Capture the cell that displays the provided text and extract its (X, Y) central coordinate. 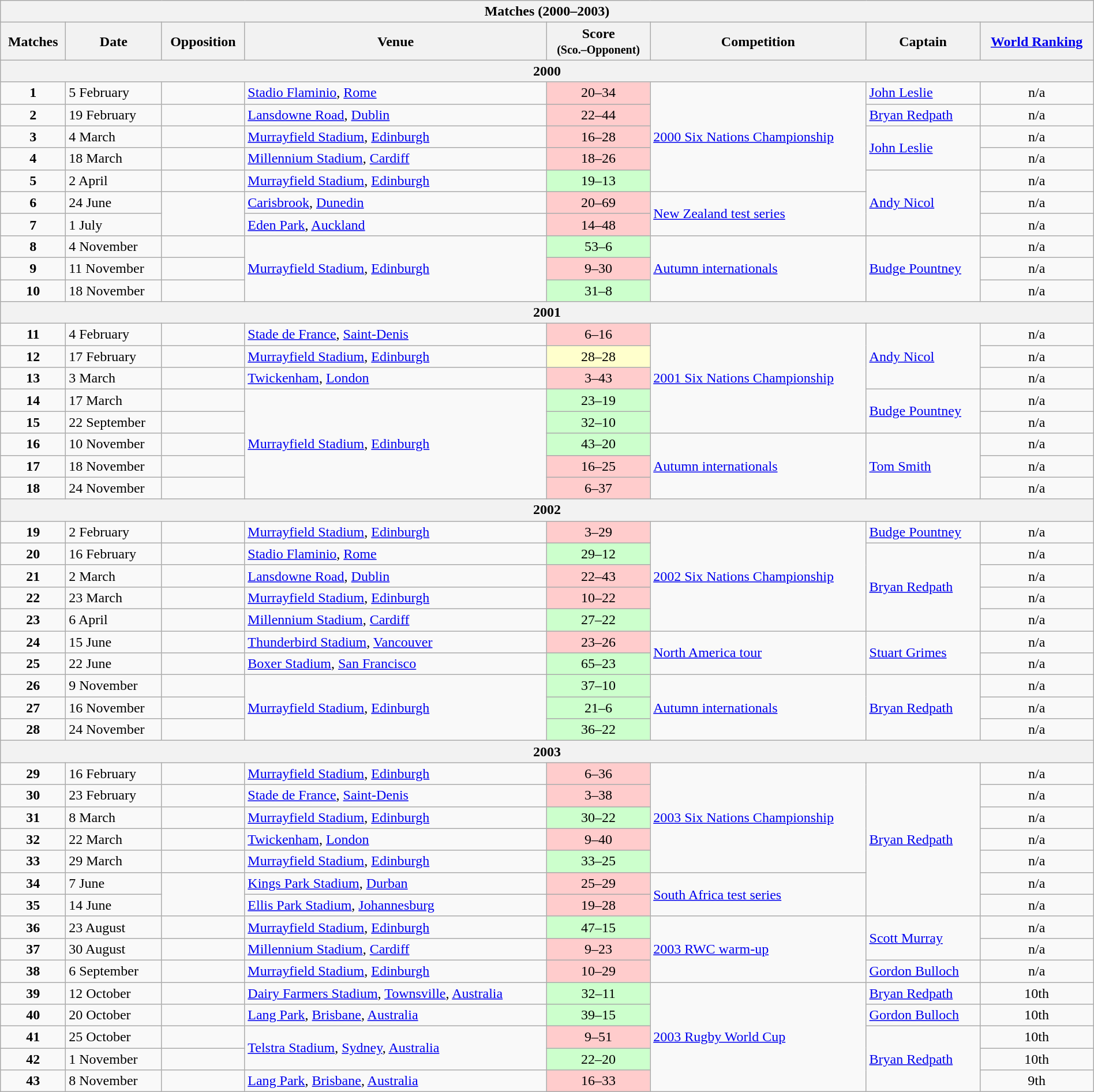
43–20 (599, 444)
7 June (114, 883)
22 June (114, 664)
23 August (114, 927)
33–25 (599, 861)
6 September (114, 971)
9–51 (599, 1037)
26 (33, 686)
20 October (114, 1015)
9–23 (599, 949)
22 September (114, 422)
22 (33, 598)
Score(Sco.–Opponent) (599, 42)
30 (33, 795)
25–29 (599, 883)
39 (33, 993)
Venue (396, 42)
43 (33, 1081)
19 (33, 532)
2003 Six Nations Championship (758, 817)
53–6 (599, 246)
22–20 (599, 1059)
Matches (33, 42)
Captain (923, 42)
16–33 (599, 1081)
3–29 (599, 532)
Dairy Farmers Stadium, Townsville, Australia (396, 993)
17 February (114, 357)
30–22 (599, 817)
19–13 (599, 181)
7 (33, 224)
9 November (114, 686)
10 (33, 290)
5 (33, 181)
14–48 (599, 224)
2002 (547, 510)
28–28 (599, 357)
24 (33, 642)
Boxer Stadium, San Francisco (396, 664)
35 (33, 905)
23–19 (599, 400)
Stuart Grimes (923, 653)
24 June (114, 202)
29–12 (599, 554)
27 (33, 708)
14 June (114, 905)
23 March (114, 598)
1 July (114, 224)
41 (33, 1037)
20 (33, 554)
World Ranking (1036, 42)
18 March (114, 159)
Competition (758, 42)
1 November (114, 1059)
37 (33, 949)
2 March (114, 576)
6–16 (599, 335)
47–15 (599, 927)
28 (33, 730)
16 November (114, 708)
15 (33, 422)
36 (33, 927)
4 March (114, 137)
9 (33, 268)
Date (114, 42)
2003 RWC warm-up (758, 949)
Matches (2000–2003) (547, 12)
10–29 (599, 971)
21 (33, 576)
2002 Six Nations Championship (758, 576)
31–8 (599, 290)
3–38 (599, 795)
2003 Rugby World Cup (758, 1037)
65–23 (599, 664)
16–28 (599, 137)
4 (33, 159)
Carisbrook, Dunedin (396, 202)
34 (33, 883)
22 March (114, 839)
25 (33, 664)
40 (33, 1015)
North America tour (758, 653)
8 November (114, 1081)
6–37 (599, 488)
15 June (114, 642)
2001 Six Nations Championship (758, 378)
11 (33, 335)
3 March (114, 378)
20–69 (599, 202)
25 October (114, 1037)
3 (33, 137)
31 (33, 817)
Eden Park, Auckland (396, 224)
20–34 (599, 93)
Kings Park Stadium, Durban (396, 883)
2 (33, 115)
33 (33, 861)
2000 Six Nations Championship (758, 137)
2000 (547, 71)
Thunderbird Stadium, Vancouver (396, 642)
4 November (114, 246)
6 April (114, 620)
8 March (114, 817)
9th (1036, 1081)
16–25 (599, 466)
23 February (114, 795)
2 April (114, 181)
17 (33, 466)
6–36 (599, 774)
32–11 (599, 993)
14 (33, 400)
32–10 (599, 422)
18–26 (599, 159)
2001 (547, 313)
22–44 (599, 115)
17 March (114, 400)
32 (33, 839)
27–22 (599, 620)
10 November (114, 444)
22–43 (599, 576)
3–43 (599, 378)
37–10 (599, 686)
2 February (114, 532)
9–40 (599, 839)
2003 (547, 752)
8 (33, 246)
23 (33, 620)
29 (33, 774)
Scott Murray (923, 938)
23–26 (599, 642)
4 February (114, 335)
South Africa test series (758, 894)
38 (33, 971)
13 (33, 378)
9–30 (599, 268)
12 October (114, 993)
42 (33, 1059)
12 (33, 357)
39–15 (599, 1015)
10–22 (599, 598)
11 November (114, 268)
18 (33, 488)
19 February (114, 115)
Opposition (203, 42)
1 (33, 93)
36–22 (599, 730)
6 (33, 202)
Tom Smith (923, 466)
19–28 (599, 905)
New Zealand test series (758, 213)
Telstra Stadium, Sydney, Australia (396, 1048)
29 March (114, 861)
30 August (114, 949)
5 February (114, 93)
21–6 (599, 708)
16 (33, 444)
Ellis Park Stadium, Johannesburg (396, 905)
